For the text-containing cell, return its midpoint in [X, Y] coordinate format. 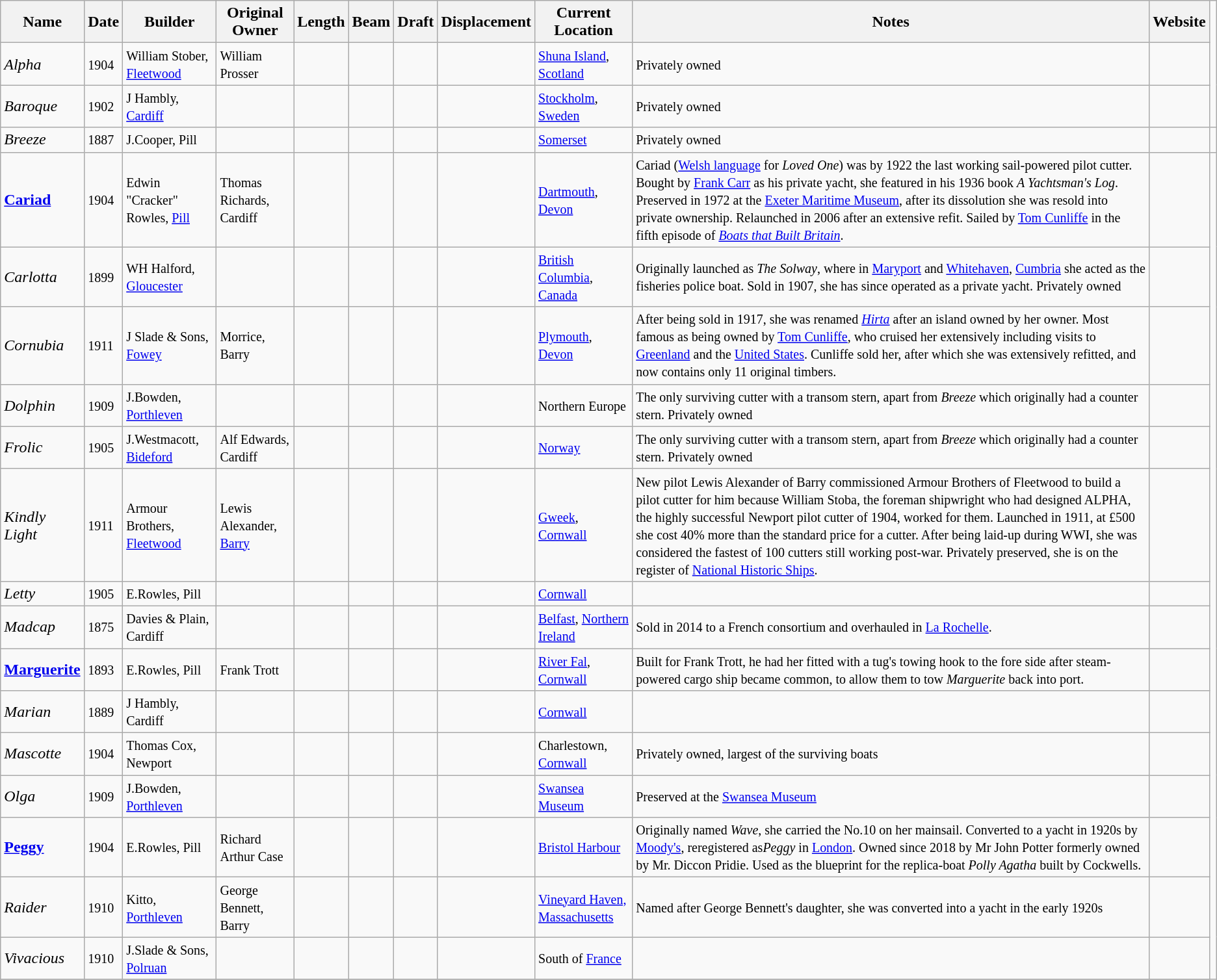
J.Cooper, Pill [170, 140]
J.Westmacott, Bideford [170, 447]
Sold in 2014 to a French consortium and overhauled in La Rochelle. [891, 626]
Marian [43, 712]
William Prosser [255, 64]
Kindly Light [43, 525]
Privately owned, largest of the surviving boats [891, 754]
Vineyard Haven, Massachusetts [584, 907]
1875 [104, 626]
Original Owner [255, 22]
Baroque [43, 107]
Cornubia [43, 346]
Frolic [43, 447]
Charlestown, Cornwall [584, 754]
J.Slade & Sons, Polruan [170, 958]
Alpha [43, 64]
Northern Europe [584, 406]
Letty [43, 593]
Somerset [584, 140]
Shuna Island, Scotland [584, 64]
Alf Edwards, Cardiff [255, 447]
Peggy [43, 847]
Date [104, 22]
Draft [416, 22]
Norway [584, 447]
Olga [43, 797]
South of France [584, 958]
Edwin "Cracker" Rowles, Pill [170, 200]
Displacement [486, 22]
Gweek, Cornwall [584, 525]
Named after George Bennett's daughter, she was converted into a yacht in the early 1920s [891, 907]
Beam [371, 22]
Belfast, Northern Ireland [584, 626]
1887 [104, 140]
Swansea Museum [584, 797]
Madcap [43, 626]
Richard Arthur Case [255, 847]
Plymouth, Devon [584, 346]
Current Location [584, 22]
Frank Trott [255, 669]
Dartmouth, Devon [584, 200]
William Stober, Fleetwood [170, 64]
Notes [891, 22]
Marguerite [43, 669]
Cariad [43, 200]
Kitto, Porthleven [170, 907]
Name [43, 22]
Stockholm, Sweden [584, 107]
1889 [104, 712]
British Columbia, Canada [584, 277]
J Slade & Sons, Fowey [170, 346]
Builder [170, 22]
1893 [104, 669]
River Fal, Cornwall [584, 669]
Thomas Richards, Cardiff [255, 200]
Thomas Cox, Newport [170, 754]
Dolphin [43, 406]
Morrice, Barry [255, 346]
Bristol Harbour [584, 847]
Carlotta [43, 277]
Breeze [43, 140]
Website [1179, 22]
George Bennett, Barry [255, 907]
Vivacious [43, 958]
Lewis Alexander, Barry [255, 525]
Mascotte [43, 754]
1902 [104, 107]
Armour Brothers, Fleetwood [170, 525]
WH Halford, Gloucester [170, 277]
Davies & Plain, Cardiff [170, 626]
Raider [43, 907]
1899 [104, 277]
Length [321, 22]
Preserved at the Swansea Museum [891, 797]
